For the text-containing cell, return its midpoint in (x, y) coordinate format. 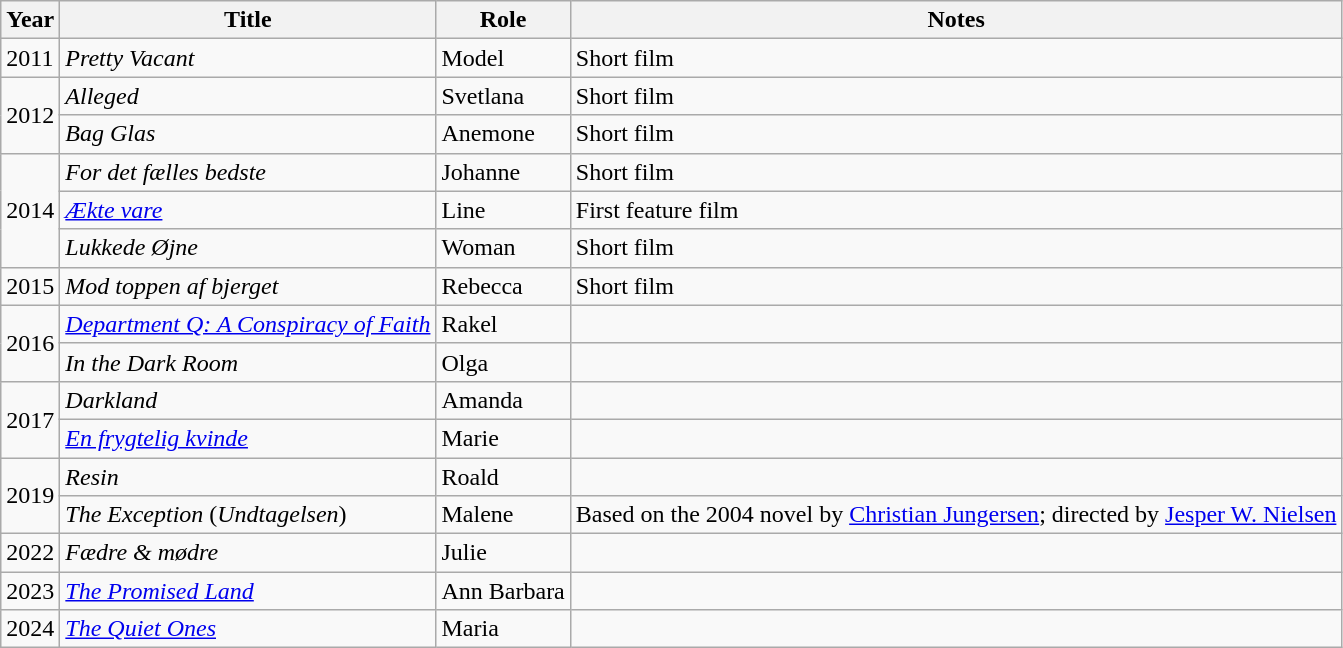
Svetlana (503, 96)
2019 (30, 496)
Resin (248, 477)
Year (30, 20)
Department Q: A Conspiracy of Faith (248, 324)
Mod toppen af bjerget (248, 286)
2012 (30, 115)
Rakel (503, 324)
Roald (503, 477)
Based on the 2004 novel by Christian Jungersen; directed by Jesper W. Nielsen (956, 515)
Role (503, 20)
Johanne (503, 172)
Julie (503, 553)
Line (503, 210)
Ann Barbara (503, 591)
Darkland (248, 400)
Ækte vare (248, 210)
Maria (503, 629)
2017 (30, 419)
En frygtelig kvinde (248, 438)
The Quiet Ones (248, 629)
Olga (503, 362)
Notes (956, 20)
2022 (30, 553)
First feature film (956, 210)
Pretty Vacant (248, 58)
In the Dark Room (248, 362)
Alleged (248, 96)
2014 (30, 210)
2024 (30, 629)
The Promised Land (248, 591)
Anemone (503, 134)
Lukkede Øjne (248, 248)
Malene (503, 515)
2023 (30, 591)
The Exception (Undtagelsen) (248, 515)
2011 (30, 58)
Model (503, 58)
2016 (30, 343)
Marie (503, 438)
2015 (30, 286)
Title (248, 20)
Amanda (503, 400)
For det fælles bedste (248, 172)
Woman (503, 248)
Fædre & mødre (248, 553)
Bag Glas (248, 134)
Rebecca (503, 286)
